Detect which cell encompasses the target text, then output its [X, Y] center coordinate. 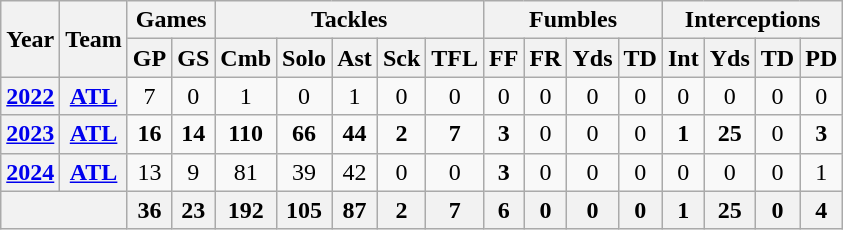
4 [822, 210]
Ast [355, 58]
36 [149, 210]
44 [355, 134]
Team [94, 39]
Sck [401, 58]
2024 [30, 172]
Fumbles [574, 20]
FR [546, 58]
GP [149, 58]
110 [246, 134]
192 [246, 210]
39 [304, 172]
23 [194, 210]
87 [355, 210]
FF [504, 58]
2022 [30, 96]
TFL [455, 58]
2023 [30, 134]
Solo [304, 58]
PD [822, 58]
Games [170, 20]
16 [149, 134]
Cmb [246, 58]
Interceptions [752, 20]
Tackles [350, 20]
42 [355, 172]
9 [194, 172]
6 [504, 210]
GS [194, 58]
14 [194, 134]
81 [246, 172]
105 [304, 210]
13 [149, 172]
66 [304, 134]
Year [30, 39]
Int [683, 58]
